Return (x, y) of the center of cell containing provided text 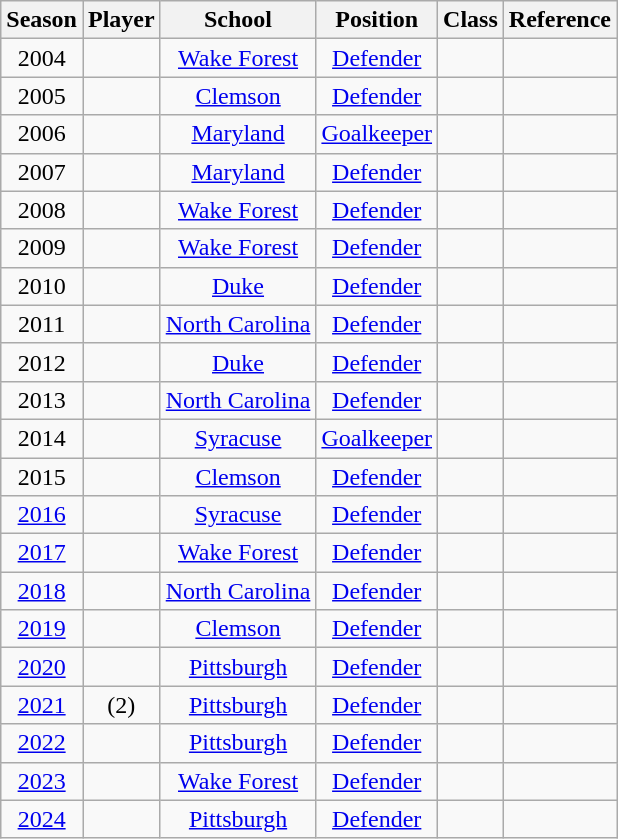
2009 (42, 248)
2017 (42, 553)
Season (42, 20)
2010 (42, 286)
Reference (560, 20)
2008 (42, 210)
2021 (42, 705)
2023 (42, 781)
2007 (42, 172)
2019 (42, 629)
2022 (42, 743)
2016 (42, 515)
2018 (42, 591)
Position (377, 20)
2005 (42, 96)
Class (471, 20)
2013 (42, 400)
2006 (42, 134)
School (238, 20)
2015 (42, 477)
2020 (42, 667)
2012 (42, 362)
2024 (42, 819)
2014 (42, 438)
2011 (42, 324)
(2) (121, 705)
Player (121, 20)
2004 (42, 58)
